Search for the cell housing the specified text and yield its (x, y) center coordinate. 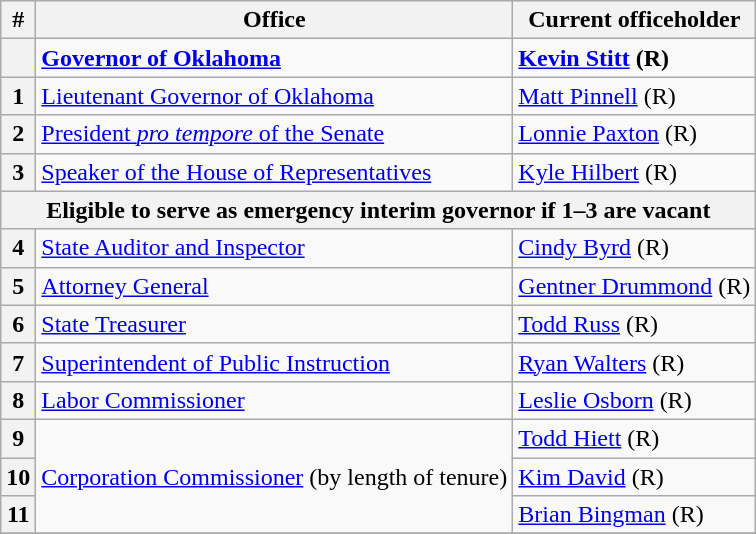
Todd Hiett (R) (634, 438)
Speaker of the House of Representatives (274, 172)
Kyle Hilbert (R) (634, 172)
Superintendent of Public Instruction (274, 362)
1 (18, 96)
Lieutenant Governor of Oklahoma (274, 96)
Todd Russ (R) (634, 324)
Attorney General (274, 286)
10 (18, 477)
11 (18, 515)
7 (18, 362)
State Auditor and Inspector (274, 248)
Corporation Commissioner (by length of tenure) (274, 476)
Brian Bingman (R) (634, 515)
Matt Pinnell (R) (634, 96)
2 (18, 134)
Kevin Stitt (R) (634, 58)
Lonnie Paxton (R) (634, 134)
3 (18, 172)
President pro tempore of the Senate (274, 134)
State Treasurer (274, 324)
4 (18, 248)
Current officeholder (634, 20)
Labor Commissioner (274, 400)
Office (274, 20)
Gentner Drummond (R) (634, 286)
# (18, 20)
Ryan Walters (R) (634, 362)
Cindy Byrd (R) (634, 248)
Governor of Oklahoma (274, 58)
8 (18, 400)
9 (18, 438)
Leslie Osborn (R) (634, 400)
Eligible to serve as emergency interim governor if 1–3 are vacant (378, 210)
6 (18, 324)
Kim David (R) (634, 477)
5 (18, 286)
